Determine the (X, Y) coordinate at the center of the cell enclosing the given text.  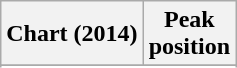
Peakposition (189, 34)
Chart (2014) (72, 34)
